Find where the given text appears and provide that cell's center as (x, y) coordinate. 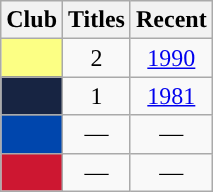
2 (97, 58)
1981 (171, 96)
Recent (171, 20)
1990 (171, 58)
Club (32, 20)
1 (97, 96)
Titles (97, 20)
